Locate the cell with the specified text and output its [x, y] center coordinate. 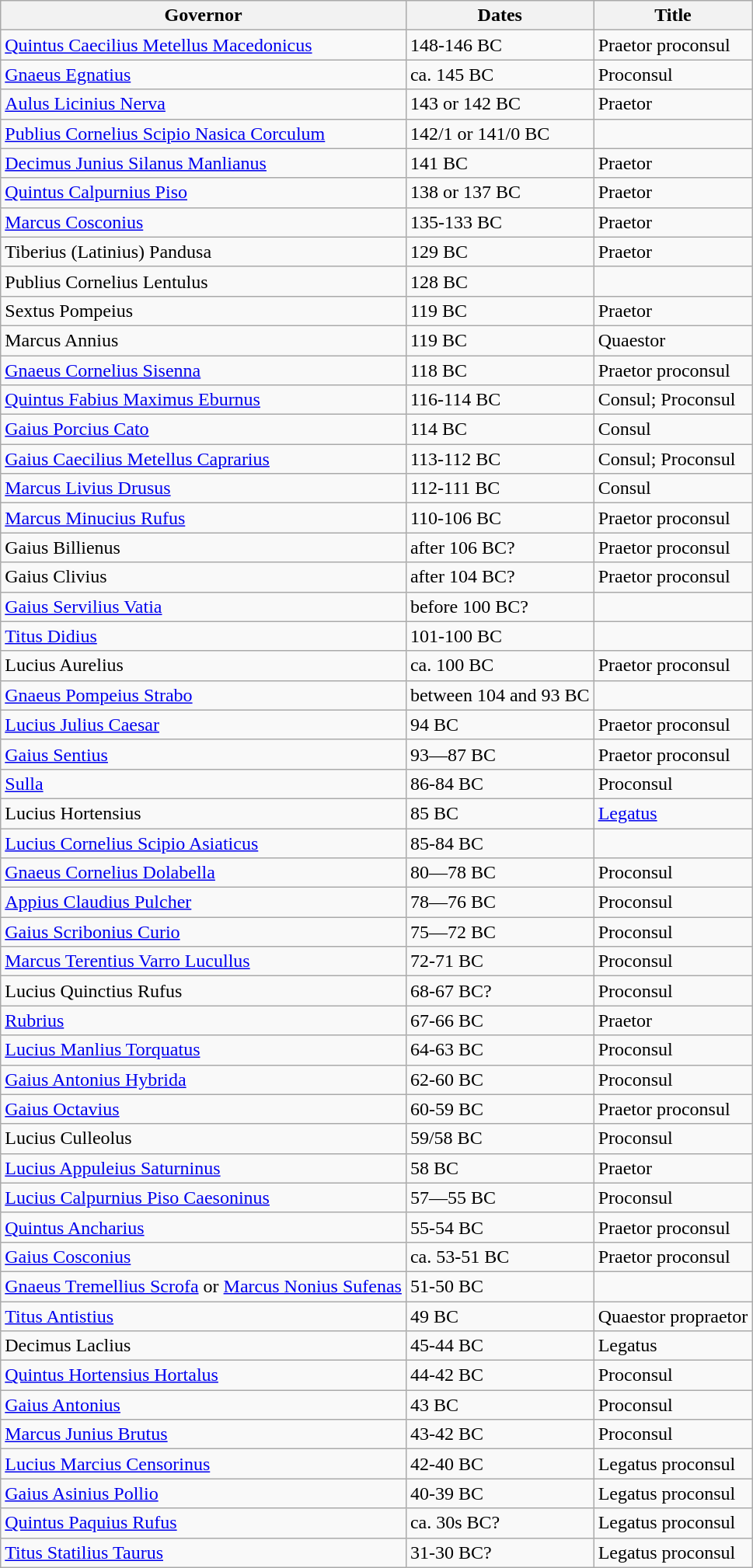
Titus Didius [204, 636]
42-40 BC [500, 1464]
Gaius Porcius Cato [204, 429]
72-71 BC [500, 961]
43 BC [500, 1405]
Gaius Cosconius [204, 1257]
Gaius Billienus [204, 548]
Lucius Manlius Torquatus [204, 1050]
Quintus Caecilius Metellus Macedonicus [204, 45]
Gaius Sentius [204, 754]
128 BC [500, 281]
ca. 30s BC? [500, 1523]
45-44 BC [500, 1346]
Quintus Calpurnius Piso [204, 193]
75—72 BC [500, 932]
Gnaeus Egnatius [204, 75]
Publius Cornelius Scipio Nasica Corculum [204, 134]
Governor [204, 16]
ca. 145 BC [500, 75]
Lucius Quinctius Rufus [204, 991]
Quintus Ancharius [204, 1227]
Marcus Annius [204, 340]
Lucius Culleolus [204, 1139]
31-30 BC? [500, 1552]
Marcus Cosconius [204, 222]
Gaius Caecilius Metellus Caprarius [204, 459]
Gnaeus Cornelius Sisenna [204, 370]
68-67 BC? [500, 991]
141 BC [500, 163]
before 100 BC? [500, 607]
85 BC [500, 813]
Lucius Hortensius [204, 813]
after 104 BC? [500, 577]
Tiberius (Latinius) Pandusa [204, 252]
62-60 BC [500, 1080]
Titus Antistius [204, 1316]
Lucius Appuleius Saturninus [204, 1168]
118 BC [500, 370]
after 106 BC? [500, 548]
Marcus Livius Drusus [204, 488]
Gaius Antonius Hybrida [204, 1080]
Gaius Octavius [204, 1109]
86-84 BC [500, 784]
Publius Cornelius Lentulus [204, 281]
55-54 BC [500, 1227]
142/1 or 141/0 BC [500, 134]
Lucius Aurelius [204, 666]
Sulla [204, 784]
49 BC [500, 1316]
67-66 BC [500, 1020]
129 BC [500, 252]
135-133 BC [500, 222]
ca. 100 BC [500, 666]
Lucius Calpurnius Piso Caesoninus [204, 1198]
Marcus Terentius Varro Lucullus [204, 961]
138 or 137 BC [500, 193]
Titus Statilius Taurus [204, 1552]
Appius Claudius Pulcher [204, 902]
Quaestor propraetor [673, 1316]
59/58 BC [500, 1139]
60-59 BC [500, 1109]
Dates [500, 16]
between 104 and 93 BC [500, 695]
Lucius Cornelius Scipio Asiaticus [204, 843]
Quintus Paquius Rufus [204, 1523]
Aulus Licinius Nerva [204, 104]
113-112 BC [500, 459]
Lucius Julius Caesar [204, 725]
Decimus Laclius [204, 1346]
Gaius Asinius Pollio [204, 1493]
Gaius Clivius [204, 577]
Gaius Servilius Vatia [204, 607]
44-42 BC [500, 1375]
Lucius Marcius Censorinus [204, 1464]
Decimus Junius Silanus Manlianus [204, 163]
Gnaeus Pompeius Strabo [204, 695]
Rubrius [204, 1020]
Gaius Scribonius Curio [204, 932]
94 BC [500, 725]
85-84 BC [500, 843]
40-39 BC [500, 1493]
Gnaeus Cornelius Dolabella [204, 873]
148-146 BC [500, 45]
Marcus Junius Brutus [204, 1434]
Gaius Antonius [204, 1405]
101-100 BC [500, 636]
Gnaeus Tremellius Scrofa or Marcus Nonius Sufenas [204, 1286]
93—87 BC [500, 754]
57—55 BC [500, 1198]
Quintus Hortensius Hortalus [204, 1375]
Quaestor [673, 340]
Quintus Fabius Maximus Eburnus [204, 400]
143 or 142 BC [500, 104]
58 BC [500, 1168]
80—78 BC [500, 873]
Sextus Pompeius [204, 311]
64-63 BC [500, 1050]
110-106 BC [500, 518]
116-114 BC [500, 400]
Marcus Minucius Rufus [204, 518]
ca. 53-51 BC [500, 1257]
78—76 BC [500, 902]
Title [673, 16]
51-50 BC [500, 1286]
112-111 BC [500, 488]
114 BC [500, 429]
43-42 BC [500, 1434]
